Locate the cell with the specified text and output its (X, Y) center coordinate. 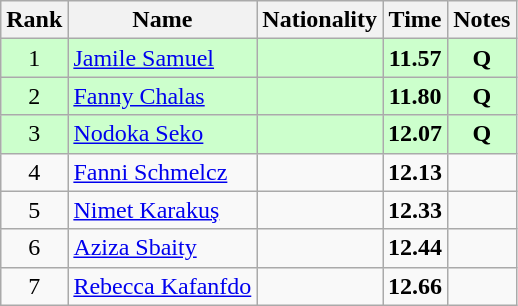
5 (34, 210)
Nationality (320, 20)
4 (34, 172)
Fanni Schmelcz (162, 172)
Nimet Karakuş (162, 210)
12.66 (416, 286)
11.80 (416, 96)
Jamile Samuel (162, 58)
Rank (34, 20)
Rebecca Kafanfdo (162, 286)
7 (34, 286)
12.33 (416, 210)
11.57 (416, 58)
Name (162, 20)
1 (34, 58)
Time (416, 20)
Fanny Chalas (162, 96)
Aziza Sbaity (162, 248)
Nodoka Seko (162, 134)
12.07 (416, 134)
2 (34, 96)
12.44 (416, 248)
3 (34, 134)
6 (34, 248)
Notes (482, 20)
12.13 (416, 172)
